Search for the cell housing the specified text and yield its (x, y) center coordinate. 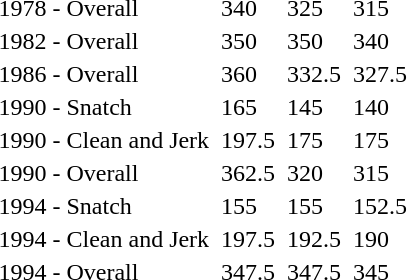
145 (314, 107)
362.5 (248, 173)
332.5 (314, 74)
165 (248, 107)
175 (314, 140)
320 (314, 173)
360 (248, 74)
192.5 (314, 239)
